Extract the (X, Y) coordinate from the center of the cell holding the provided text.  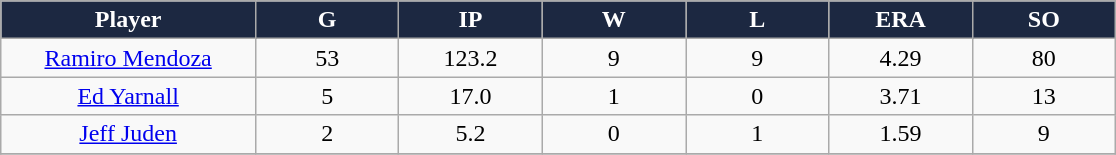
2 (328, 134)
1.59 (900, 134)
Ramiro Mendoza (128, 58)
17.0 (470, 96)
80 (1044, 58)
Player (128, 20)
Jeff Juden (128, 134)
Ed Yarnall (128, 96)
SO (1044, 20)
ERA (900, 20)
123.2 (470, 58)
G (328, 20)
W (614, 20)
5.2 (470, 134)
53 (328, 58)
IP (470, 20)
13 (1044, 96)
3.71 (900, 96)
5 (328, 96)
L (758, 20)
4.29 (900, 58)
